Return [x, y] of the center of cell containing provided text 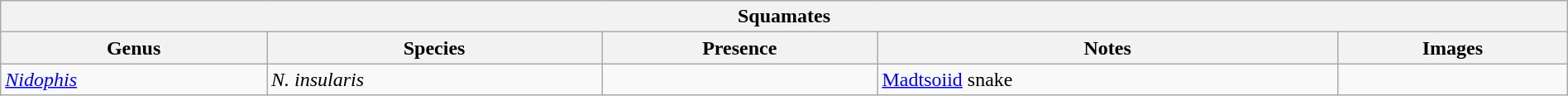
Squamates [784, 17]
Madtsoiid snake [1107, 79]
Genus [134, 48]
Species [435, 48]
N. insularis [435, 79]
Presence [739, 48]
Images [1452, 48]
Notes [1107, 48]
Nidophis [134, 79]
